Return the [X, Y] coordinate for the center point of the cell that contains the specified text.  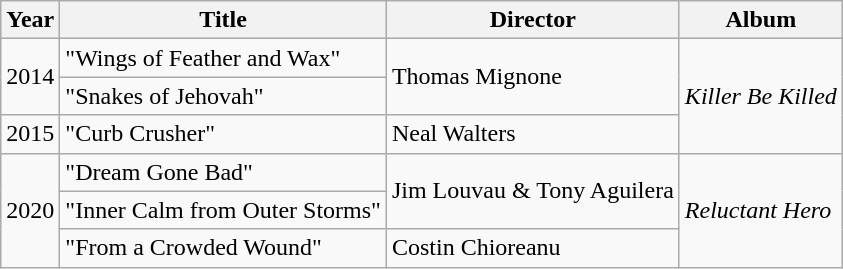
2015 [30, 134]
Killer Be Killed [760, 96]
Director [532, 20]
"Inner Calm from Outer Storms" [224, 210]
"Curb Crusher" [224, 134]
Thomas Mignone [532, 77]
Title [224, 20]
"From a Crowded Wound" [224, 248]
"Wings of Feather and Wax" [224, 58]
2014 [30, 77]
Costin Chioreanu [532, 248]
2020 [30, 210]
Neal Walters [532, 134]
"Dream Gone Bad" [224, 172]
"Snakes of Jehovah" [224, 96]
Album [760, 20]
Reluctant Hero [760, 210]
Jim Louvau & Tony Aguilera [532, 191]
Year [30, 20]
